Determine the [x, y] coordinate at the center of the cell enclosing the given text.  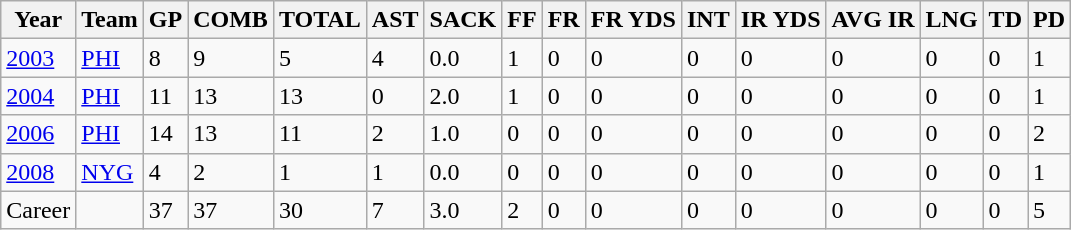
2.0 [463, 96]
30 [320, 210]
LNG [952, 20]
AST [395, 20]
IR YDS [780, 20]
COMB [231, 20]
INT [708, 20]
NYG [110, 172]
FF [522, 20]
Career [38, 210]
TOTAL [320, 20]
Team [110, 20]
TD [1005, 20]
9 [231, 58]
PD [1050, 20]
2004 [38, 96]
2008 [38, 172]
8 [165, 58]
GP [165, 20]
Year [38, 20]
1.0 [463, 134]
7 [395, 210]
FR [564, 20]
AVG IR [873, 20]
2003 [38, 58]
2006 [38, 134]
FR YDS [633, 20]
3.0 [463, 210]
14 [165, 134]
SACK [463, 20]
